Provide the [X, Y] coordinate of the cell's center where the given text is located.  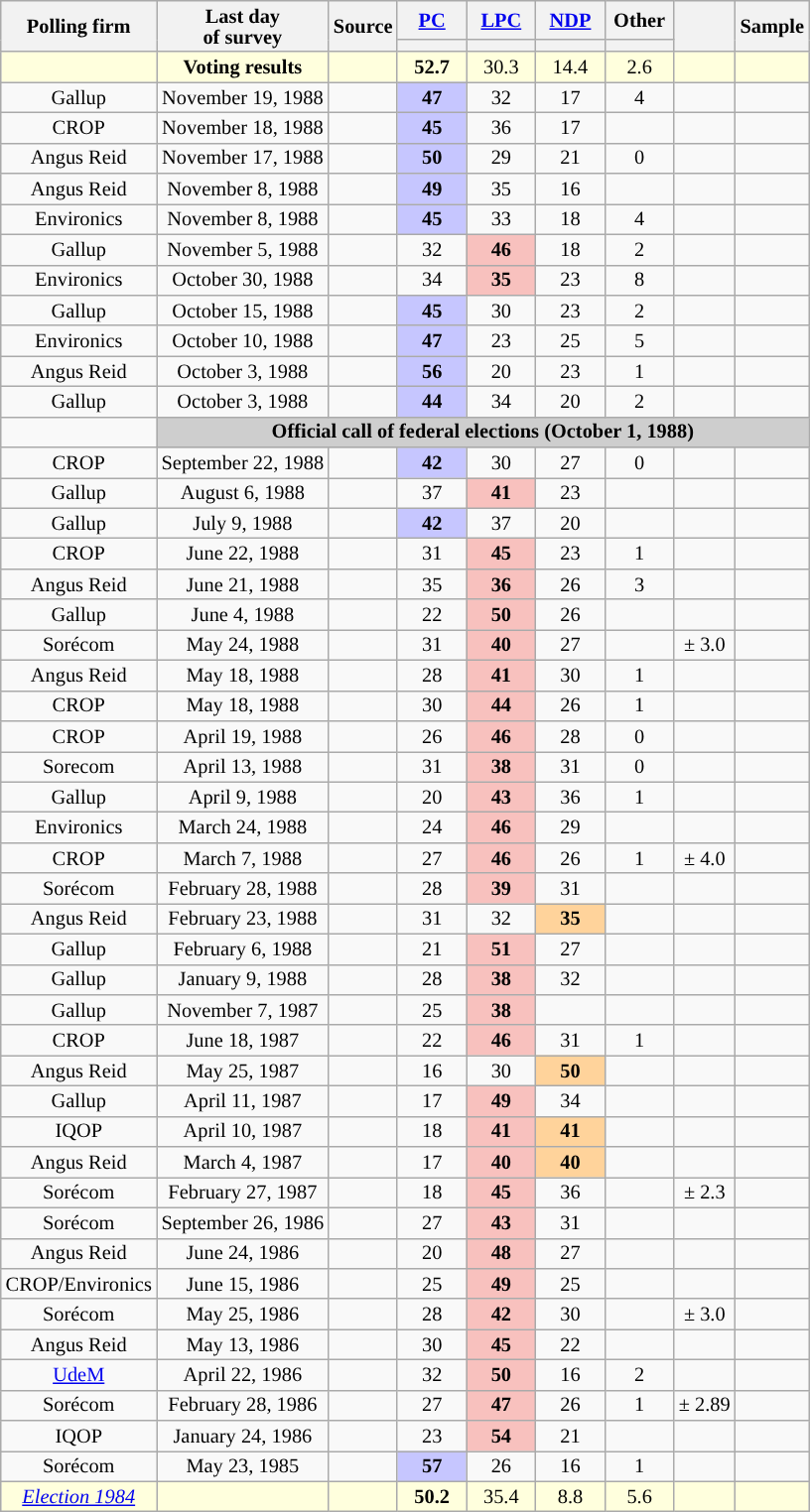
Election 1984 [79, 1496]
3 [639, 583]
50.2 [432, 1496]
CROP/Environics [79, 1284]
5.6 [639, 1496]
April 22, 1986 [242, 1375]
Source [363, 26]
April 11, 1987 [242, 1101]
July 9, 1988 [242, 524]
November 19, 1988 [242, 97]
48 [501, 1254]
January 24, 1986 [242, 1437]
February 28, 1988 [242, 889]
33 [501, 218]
NDP [571, 20]
June 18, 1987 [242, 1040]
Official call of federal elections (October 1, 1988) [482, 433]
± 4.0 [705, 857]
June 24, 1986 [242, 1254]
June 15, 1986 [242, 1284]
June 22, 1988 [242, 554]
February 27, 1987 [242, 1193]
LPC [501, 20]
June 21, 1988 [242, 583]
± 2.3 [705, 1193]
April 9, 1988 [242, 798]
May 13, 1986 [242, 1345]
June 4, 1988 [242, 615]
May 23, 1985 [242, 1466]
Sample [772, 26]
February 28, 1986 [242, 1405]
March 4, 1987 [242, 1163]
August 6, 1988 [242, 492]
UdeM [79, 1375]
February 6, 1988 [242, 948]
October 30, 1988 [242, 280]
October 10, 1988 [242, 341]
51 [501, 948]
39 [501, 889]
24 [432, 827]
Last day of survey [242, 26]
May 25, 1987 [242, 1071]
30.3 [501, 67]
February 23, 1988 [242, 919]
April 10, 1987 [242, 1131]
November 5, 1988 [242, 250]
35.4 [501, 1496]
2.6 [639, 67]
March 7, 1988 [242, 857]
May 24, 1988 [242, 645]
57 [432, 1466]
November 7, 1987 [242, 1010]
October 15, 1988 [242, 310]
Sorecom [79, 766]
March 24, 1988 [242, 827]
± 2.89 [705, 1405]
5 [639, 341]
8 [639, 280]
April 19, 1988 [242, 736]
September 26, 1986 [242, 1222]
January 9, 1988 [242, 980]
52.7 [432, 67]
Voting results [242, 67]
May 25, 1986 [242, 1314]
Polling firm [79, 26]
November 18, 1988 [242, 127]
November 17, 1988 [242, 159]
8.8 [571, 1496]
PC [432, 20]
April 13, 1988 [242, 766]
54 [501, 1437]
14.4 [571, 67]
September 22, 1988 [242, 462]
56 [432, 371]
Other [639, 20]
